Return [X, Y] of the center of cell containing provided text 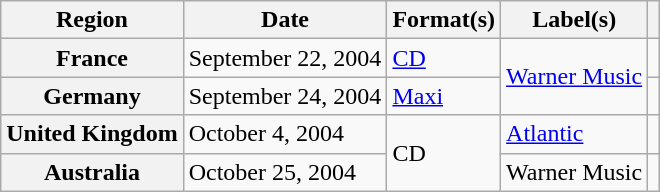
Australia [92, 172]
Format(s) [444, 20]
Date [285, 20]
Germany [92, 96]
Label(s) [574, 20]
Atlantic [574, 134]
October 25, 2004 [285, 172]
United Kingdom [92, 134]
Region [92, 20]
September 22, 2004 [285, 58]
Maxi [444, 96]
September 24, 2004 [285, 96]
October 4, 2004 [285, 134]
France [92, 58]
